Locate the cell with the specified text and output its [x, y] center coordinate. 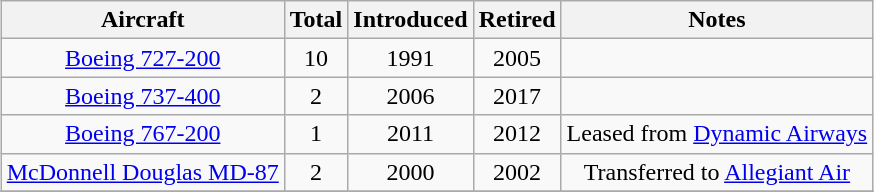
Boeing 767-200 [142, 134]
2002 [517, 172]
1 [316, 134]
Boeing 727-200 [142, 58]
Retired [517, 20]
Leased from Dynamic Airways [717, 134]
10 [316, 58]
Total [316, 20]
2012 [517, 134]
1991 [410, 58]
Aircraft [142, 20]
Boeing 737-400 [142, 96]
Transferred to Allegiant Air [717, 172]
Introduced [410, 20]
Notes [717, 20]
McDonnell Douglas MD-87 [142, 172]
2005 [517, 58]
2006 [410, 96]
2000 [410, 172]
2017 [517, 96]
2011 [410, 134]
